Capture the cell that displays the provided text and extract its (X, Y) central coordinate. 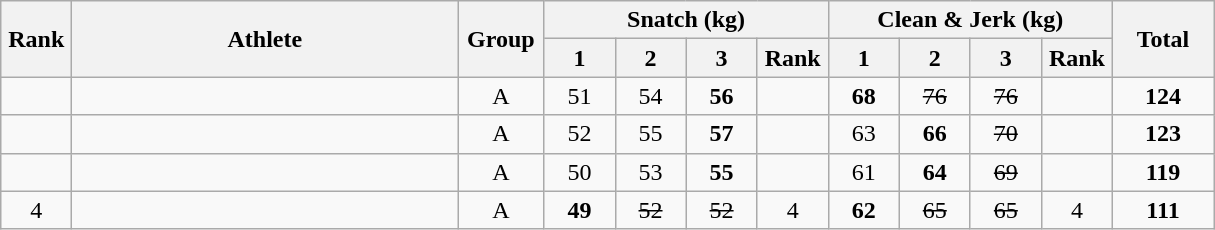
63 (864, 134)
Total (1162, 39)
51 (580, 96)
61 (864, 172)
111 (1162, 210)
56 (722, 96)
119 (1162, 172)
49 (580, 210)
Snatch (kg) (686, 20)
123 (1162, 134)
57 (722, 134)
68 (864, 96)
53 (650, 172)
62 (864, 210)
Athlete (265, 39)
Clean & Jerk (kg) (970, 20)
50 (580, 172)
66 (934, 134)
124 (1162, 96)
54 (650, 96)
64 (934, 172)
Group (501, 39)
69 (1006, 172)
70 (1006, 134)
